Return the [x, y] coordinate for the center point of the cell that contains the specified text.  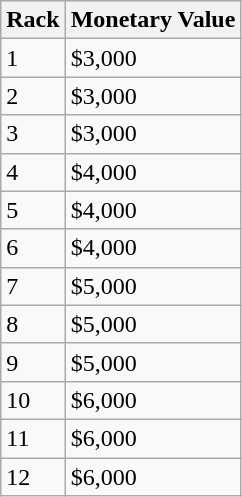
10 [33, 400]
8 [33, 324]
1 [33, 58]
2 [33, 96]
5 [33, 210]
Rack [33, 20]
11 [33, 438]
Monetary Value [153, 20]
7 [33, 286]
6 [33, 248]
4 [33, 172]
3 [33, 134]
9 [33, 362]
12 [33, 477]
